For the text-containing cell, return its midpoint in (X, Y) coordinate format. 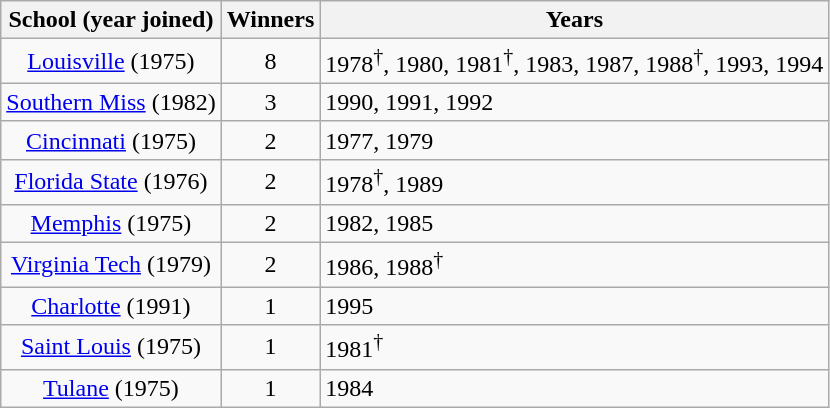
Tulane (1975) (111, 388)
Florida State (1976) (111, 182)
1977, 1979 (574, 140)
1995 (574, 306)
Charlotte (1991) (111, 306)
Winners (270, 20)
Southern Miss (1982) (111, 102)
Louisville (1975) (111, 62)
1978†, 1989 (574, 182)
Cincinnati (1975) (111, 140)
School (year joined) (111, 20)
Virginia Tech (1979) (111, 264)
Saint Louis (1975) (111, 348)
1986, 1988† (574, 264)
1978†, 1980, 1981†, 1983, 1987, 1988†, 1993, 1994 (574, 62)
Years (574, 20)
3 (270, 102)
1984 (574, 388)
8 (270, 62)
1981† (574, 348)
1982, 1985 (574, 223)
Memphis (1975) (111, 223)
1990, 1991, 1992 (574, 102)
